Output the (x, y) coordinate of the center of the cell containing the given text.  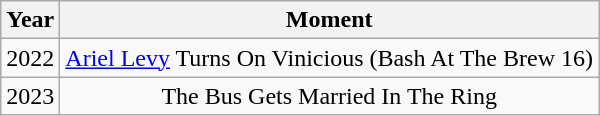
Moment (330, 20)
The Bus Gets Married In The Ring (330, 96)
Year (30, 20)
2023 (30, 96)
2022 (30, 58)
Ariel Levy Turns On Vinicious (Bash At The Brew 16) (330, 58)
